Return [x, y] of the center of cell containing provided text 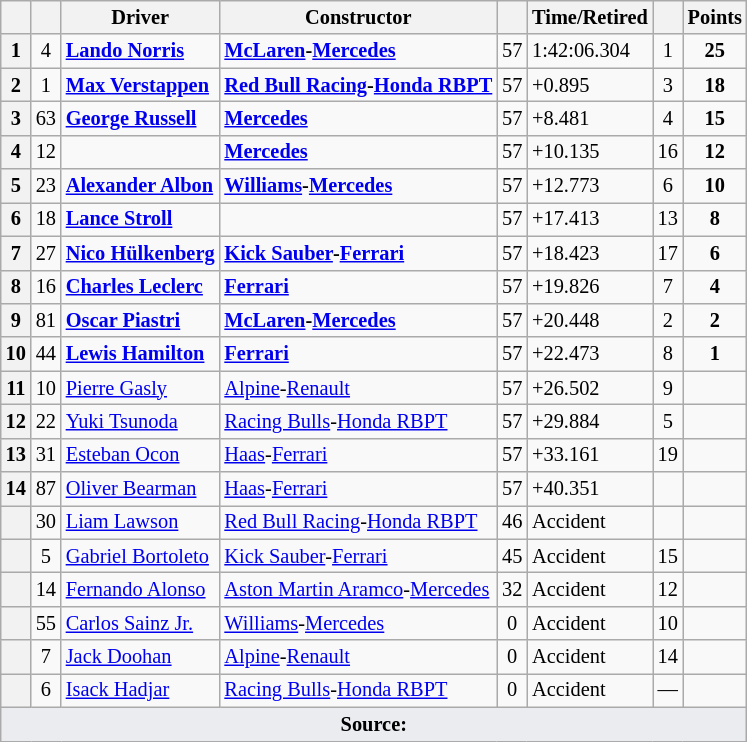
31 [46, 455]
Driver [140, 17]
+12.773 [590, 186]
Gabriel Bortoleto [140, 556]
Liam Lawson [140, 522]
+10.135 [590, 152]
+29.884 [590, 421]
+40.351 [590, 489]
Jack Doohan [140, 657]
+26.502 [590, 388]
Alexander Albon [140, 186]
Oliver Bearman [140, 489]
Lance Stroll [140, 219]
Pierre Gasly [140, 388]
Oscar Piastri [140, 320]
Charles Leclerc [140, 287]
+22.473 [590, 354]
25 [715, 51]
Points [715, 17]
Constructor [358, 17]
63 [46, 118]
Aston Martin Aramco-Mercedes [358, 589]
11 [16, 388]
+19.826 [590, 287]
+0.895 [590, 85]
19 [668, 455]
George Russell [140, 118]
+20.448 [590, 320]
17 [668, 253]
1:42:06.304 [590, 51]
Carlos Sainz Jr. [140, 623]
46 [512, 522]
32 [512, 589]
Max Verstappen [140, 85]
+8.481 [590, 118]
30 [46, 522]
Yuki Tsunoda [140, 421]
Source: [374, 724]
55 [46, 623]
44 [46, 354]
45 [512, 556]
23 [46, 186]
Nico Hülkenberg [140, 253]
81 [46, 320]
+17.413 [590, 219]
87 [46, 489]
Fernando Alonso [140, 589]
+33.161 [590, 455]
Lando Norris [140, 51]
Isack Hadjar [140, 690]
Esteban Ocon [140, 455]
27 [46, 253]
22 [46, 421]
+18.423 [590, 253]
— [668, 690]
Time/Retired [590, 17]
Lewis Hamilton [140, 354]
